Identify which cell holds the provided text, then report its (x, y) central coordinate. 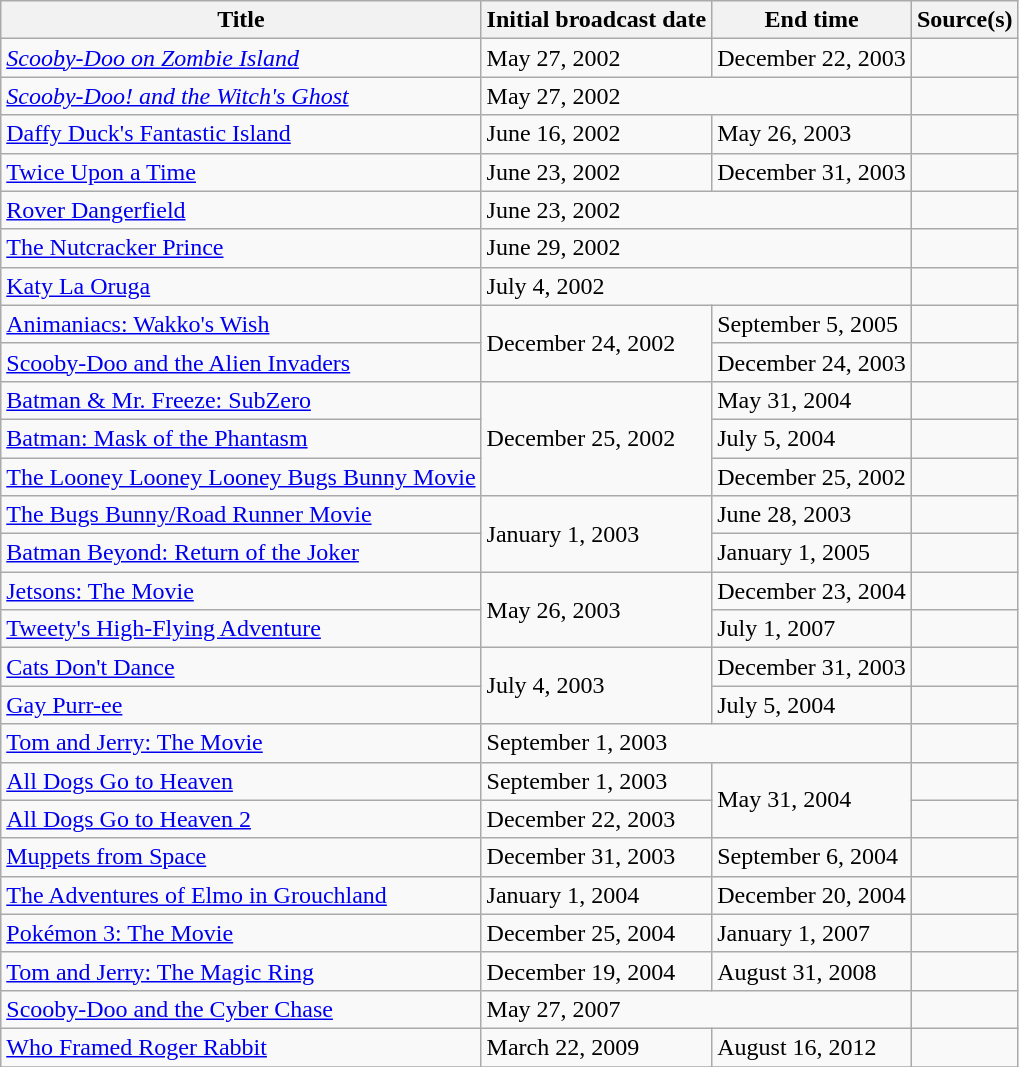
Rover Dangerfield (241, 210)
Batman & Mr. Freeze: SubZero (241, 400)
Title (241, 20)
December 25, 2004 (596, 933)
July 4, 2003 (596, 686)
Scooby-Doo and the Cyber Chase (241, 1009)
Who Framed Roger Rabbit (241, 1047)
Scooby-Doo and the Alien Invaders (241, 362)
January 1, 2005 (812, 553)
June 29, 2002 (696, 248)
August 16, 2012 (812, 1047)
July 1, 2007 (812, 629)
January 1, 2004 (596, 895)
Animaniacs: Wakko's Wish (241, 324)
Initial broadcast date (596, 20)
September 5, 2005 (812, 324)
Tom and Jerry: The Magic Ring (241, 971)
December 23, 2004 (812, 591)
All Dogs Go to Heaven (241, 781)
January 1, 2007 (812, 933)
September 6, 2004 (812, 857)
Twice Upon a Time (241, 172)
Source(s) (964, 20)
Scooby-Doo on Zombie Island (241, 58)
July 4, 2002 (696, 286)
Daffy Duck's Fantastic Island (241, 134)
The Adventures of Elmo in Grouchland (241, 895)
June 28, 2003 (812, 515)
Batman: Mask of the Phantasm (241, 438)
May 27, 2007 (696, 1009)
The Looney Looney Looney Bugs Bunny Movie (241, 477)
December 24, 2003 (812, 362)
August 31, 2008 (812, 971)
Batman Beyond: Return of the Joker (241, 553)
June 16, 2002 (596, 134)
The Bugs Bunny/Road Runner Movie (241, 515)
Tweety's High-Flying Adventure (241, 629)
January 1, 2003 (596, 534)
December 20, 2004 (812, 895)
End time (812, 20)
December 24, 2002 (596, 343)
Tom and Jerry: The Movie (241, 743)
Scooby-Doo! and the Witch's Ghost (241, 96)
Pokémon 3: The Movie (241, 933)
All Dogs Go to Heaven 2 (241, 819)
Gay Purr-ee (241, 705)
March 22, 2009 (596, 1047)
Katy La Oruga (241, 286)
Jetsons: The Movie (241, 591)
Muppets from Space (241, 857)
The Nutcracker Prince (241, 248)
December 19, 2004 (596, 971)
Cats Don't Dance (241, 667)
